Determine the [x, y] coordinate at the center of the cell enclosing the given text.  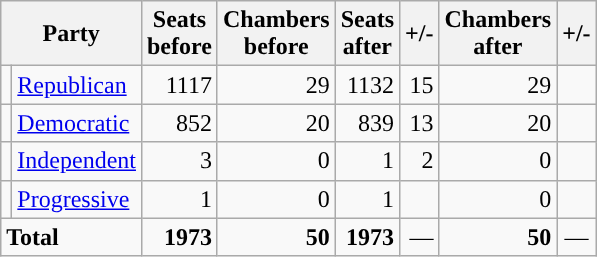
Party [72, 34]
Chambersafter [498, 34]
Total [72, 237]
Seatsafter [367, 34]
13 [420, 123]
1132 [367, 85]
1117 [179, 85]
839 [367, 123]
Republican [77, 85]
2 [420, 161]
Democratic [77, 123]
Chambersbefore [276, 34]
Independent [77, 161]
Progressive [77, 199]
852 [179, 123]
Seatsbefore [179, 34]
3 [179, 161]
15 [420, 85]
